Search for the cell housing the specified text and yield its (x, y) center coordinate. 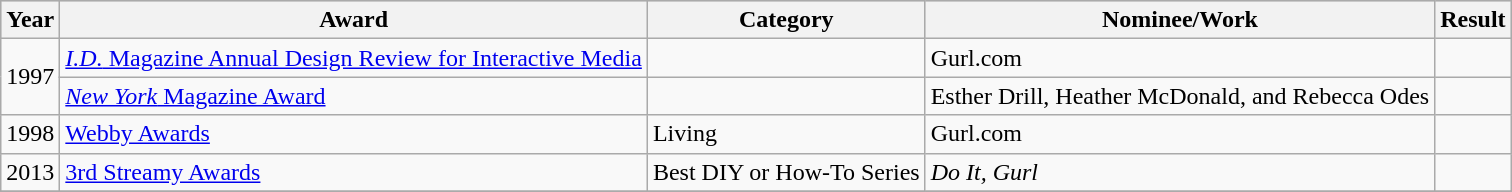
Do It, Gurl (1180, 172)
1998 (30, 134)
Year (30, 20)
Esther Drill, Heather McDonald, and Rebecca Odes (1180, 96)
3rd Streamy Awards (354, 172)
Living (786, 134)
Best DIY or How-To Series (786, 172)
I.D. Magazine Annual Design Review for Interactive Media (354, 58)
2013 (30, 172)
Category (786, 20)
1997 (30, 77)
Award (354, 20)
Nominee/Work (1180, 20)
Webby Awards (354, 134)
New York Magazine Award (354, 96)
Result (1473, 20)
